Search for the cell housing the specified text and yield its (x, y) center coordinate. 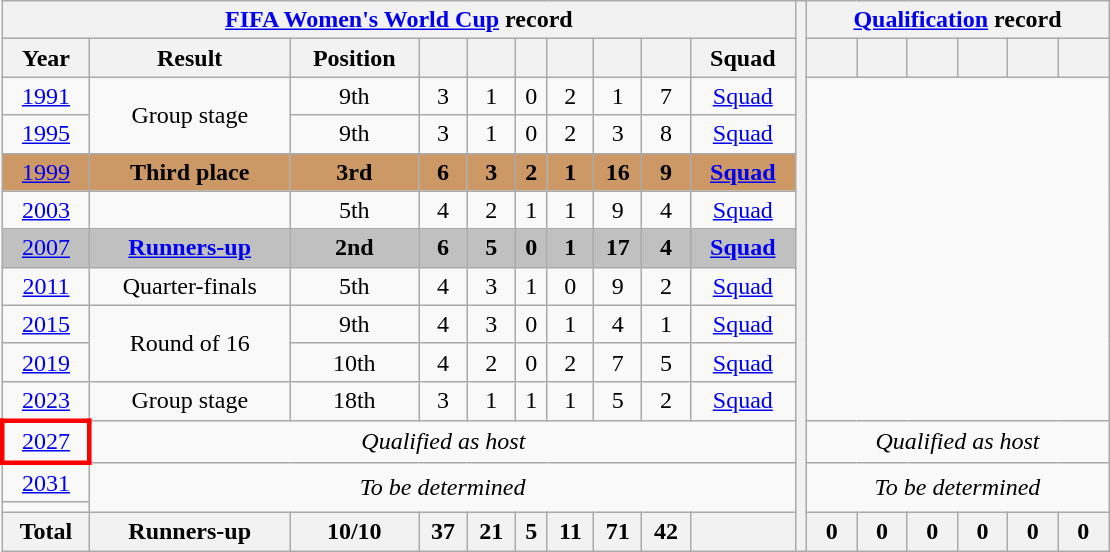
10th (354, 362)
71 (618, 532)
Result (190, 58)
2007 (46, 248)
2011 (46, 286)
1991 (46, 96)
11 (570, 532)
Position (354, 58)
2019 (46, 362)
Total (46, 532)
Round of 16 (190, 343)
Qualification record (957, 20)
18th (354, 401)
FIFA Women's World Cup record (398, 20)
1995 (46, 134)
2015 (46, 324)
42 (666, 532)
8 (666, 134)
Quarter-finals (190, 286)
Year (46, 58)
2031 (46, 482)
17 (618, 248)
10/10 (354, 532)
2003 (46, 210)
1999 (46, 172)
16 (618, 172)
3rd (354, 172)
2023 (46, 401)
Third place (190, 172)
2nd (354, 248)
37 (443, 532)
21 (491, 532)
2027 (46, 442)
